Scan for the cell matching the given text and deliver its [X, Y] coordinate at center. 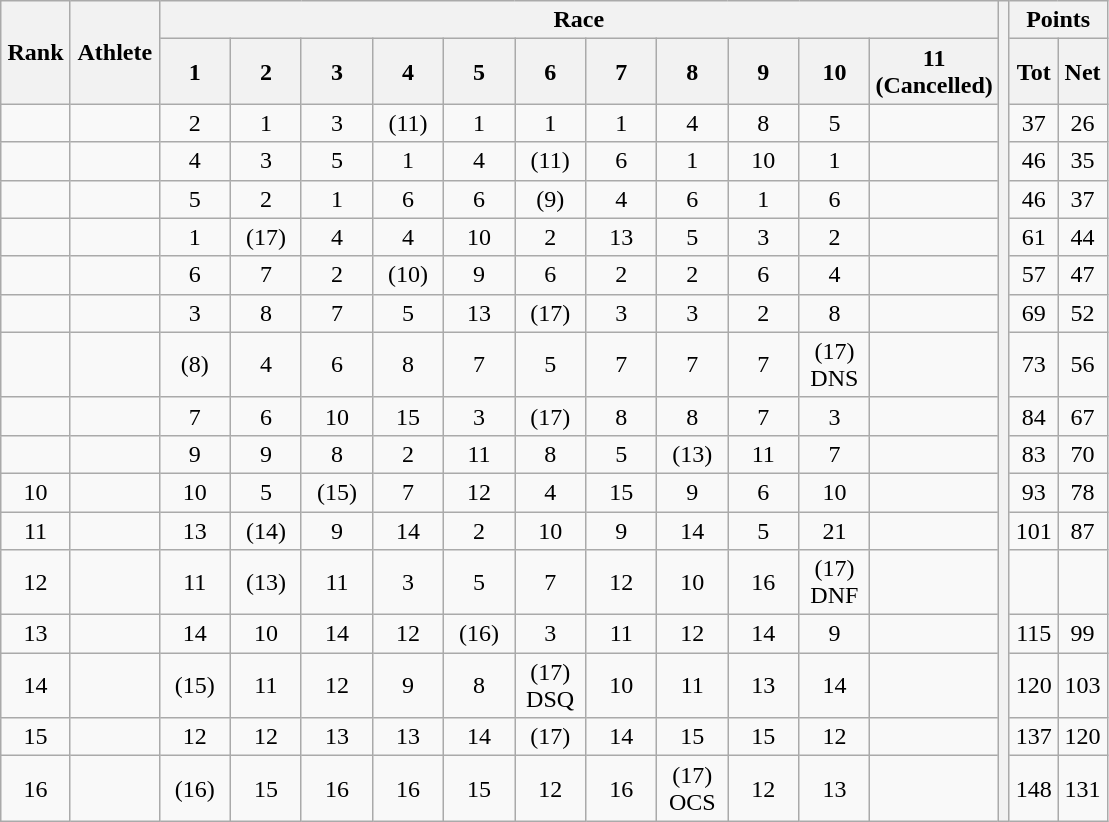
(17) OCS [692, 788]
44 [1082, 237]
101 [1034, 531]
Athlete [114, 52]
99 [1082, 634]
11 (Cancelled) [934, 72]
131 [1082, 788]
Rank [36, 52]
56 [1082, 364]
(17) DNS [834, 364]
52 [1082, 313]
84 [1034, 416]
Tot [1034, 72]
Race [578, 20]
70 [1082, 454]
93 [1034, 492]
69 [1034, 313]
35 [1082, 161]
73 [1034, 364]
(17) DSQ [550, 686]
21 [834, 531]
115 [1034, 634]
148 [1034, 788]
26 [1082, 123]
Points [1058, 20]
(9) [550, 199]
Net [1082, 72]
47 [1082, 275]
(8) [194, 364]
(10) [408, 275]
(17) DNF [834, 582]
67 [1082, 416]
57 [1034, 275]
(14) [266, 531]
78 [1082, 492]
61 [1034, 237]
83 [1034, 454]
87 [1082, 531]
103 [1082, 686]
137 [1034, 737]
